For the text-containing cell, return its midpoint in (X, Y) coordinate format. 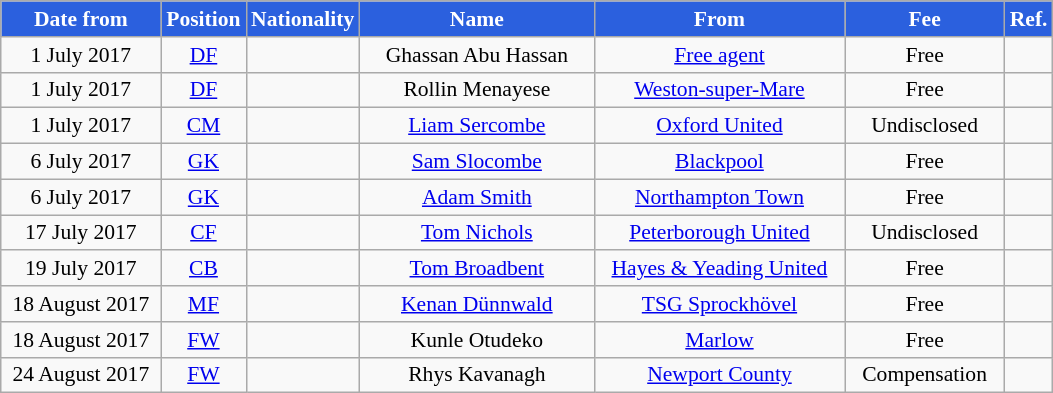
Kunle Otudeko (476, 340)
Compensation (925, 375)
19 July 2017 (81, 269)
Sam Slocombe (476, 162)
Nationality (302, 19)
CF (204, 233)
Hayes & Yeading United (719, 269)
Marlow (719, 340)
Weston-super-Mare (719, 90)
TSG Sprockhövel (719, 304)
Peterborough United (719, 233)
17 July 2017 (81, 233)
Adam Smith (476, 197)
Tom Broadbent (476, 269)
Kenan Dünnwald (476, 304)
24 August 2017 (81, 375)
Date from (81, 19)
Free agent (719, 55)
Liam Sercombe (476, 126)
Position (204, 19)
MF (204, 304)
Tom Nichols (476, 233)
CB (204, 269)
Oxford United (719, 126)
Ghassan Abu Hassan (476, 55)
Fee (925, 19)
Rollin Menayese (476, 90)
Northampton Town (719, 197)
Name (476, 19)
CM (204, 126)
Blackpool (719, 162)
Ref. (1029, 19)
From (719, 19)
Newport County (719, 375)
Rhys Kavanagh (476, 375)
